Find where the given text appears and provide that cell's center as (X, Y) coordinate. 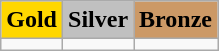
Gold (32, 20)
Silver (98, 20)
Bronze (176, 20)
